Return the (X, Y) coordinate for the center point of the cell that contains the specified text.  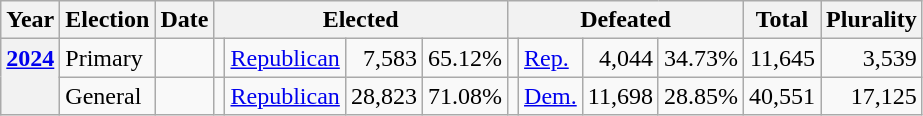
Year (30, 20)
4,044 (620, 58)
40,551 (782, 96)
65.12% (464, 58)
3,539 (872, 58)
Total (782, 20)
28,823 (384, 96)
Elected (361, 20)
7,583 (384, 58)
11,645 (782, 58)
Rep. (551, 58)
17,125 (872, 96)
Election (108, 20)
11,698 (620, 96)
Dem. (551, 96)
Defeated (625, 20)
General (108, 96)
2024 (30, 77)
Plurality (872, 20)
Primary (108, 58)
34.73% (700, 58)
Date (184, 20)
71.08% (464, 96)
28.85% (700, 96)
